Determine the (x, y) coordinate at the center of the cell enclosing the given text.  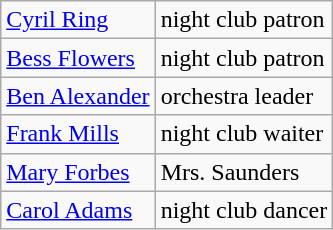
orchestra leader (244, 96)
Ben Alexander (78, 96)
Carol Adams (78, 210)
Mary Forbes (78, 172)
Mrs. Saunders (244, 172)
Frank Mills (78, 134)
night club waiter (244, 134)
Bess Flowers (78, 58)
Cyril Ring (78, 20)
night club dancer (244, 210)
